Search for the cell housing the specified text and yield its [x, y] center coordinate. 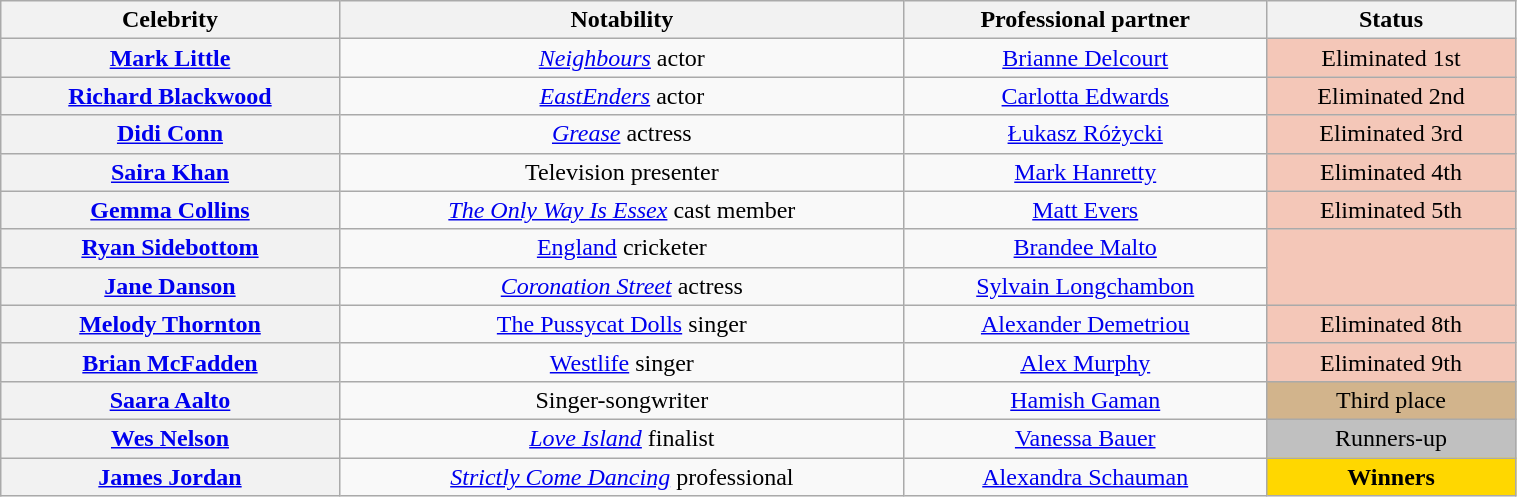
James Jordan [170, 477]
Eliminated 4th [1391, 172]
Neighbours actor [622, 58]
Eliminated 3rd [1391, 134]
Coronation Street actress [622, 286]
Alex Murphy [1085, 362]
England cricketer [622, 248]
Sylvain Longchambon [1085, 286]
Eliminated 2nd [1391, 96]
Third place [1391, 400]
Didi Conn [170, 134]
Eliminated 1st [1391, 58]
Winners [1391, 477]
Eliminated 5th [1391, 210]
Singer-songwriter [622, 400]
Alexandra Schauman [1085, 477]
Notability [622, 20]
Runners-up [1391, 438]
Grease actress [622, 134]
Vanessa Bauer [1085, 438]
Carlotta Edwards [1085, 96]
Richard Blackwood [170, 96]
Jane Danson [170, 286]
Matt Evers [1085, 210]
Westlife singer [622, 362]
Love Island finalist [622, 438]
Melody Thornton [170, 324]
Brandee Malto [1085, 248]
Łukasz Różycki [1085, 134]
Mark Little [170, 58]
Wes Nelson [170, 438]
Alexander Demetriou [1085, 324]
Ryan Sidebottom [170, 248]
Strictly Come Dancing professional [622, 477]
Eliminated 9th [1391, 362]
Brian McFadden [170, 362]
Gemma Collins [170, 210]
Celebrity [170, 20]
Eliminated 8th [1391, 324]
Saara Aalto [170, 400]
Mark Hanretty [1085, 172]
Hamish Gaman [1085, 400]
EastEnders actor [622, 96]
The Only Way Is Essex cast member [622, 210]
Status [1391, 20]
The Pussycat Dolls singer [622, 324]
Brianne Delcourt [1085, 58]
Professional partner [1085, 20]
Television presenter [622, 172]
Saira Khan [170, 172]
